Capture the cell that displays the provided text and extract its [X, Y] central coordinate. 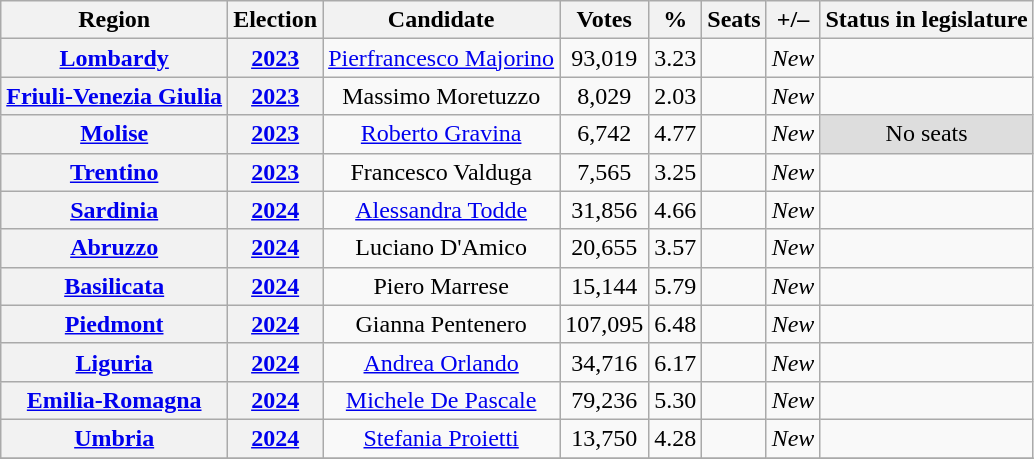
Basilicata [114, 286]
79,236 [604, 400]
3.57 [676, 248]
Candidate [442, 20]
Seats [734, 20]
Friuli-Venezia Giulia [114, 96]
107,095 [604, 324]
Molise [114, 134]
5.30 [676, 400]
Stefania Proietti [442, 438]
Lombardy [114, 58]
31,856 [604, 210]
8,029 [604, 96]
Luciano D'Amico [442, 248]
+/– [793, 20]
20,655 [604, 248]
6.48 [676, 324]
Trentino [114, 172]
Status in legislature [926, 20]
4.66 [676, 210]
Pierfrancesco Majorino [442, 58]
3.23 [676, 58]
6.17 [676, 362]
4.77 [676, 134]
Liguria [114, 362]
4.28 [676, 438]
93,019 [604, 58]
Roberto Gravina [442, 134]
34,716 [604, 362]
Piedmont [114, 324]
Massimo Moretuzzo [442, 96]
No seats [926, 134]
Emilia-Romagna [114, 400]
Umbria [114, 438]
Abruzzo [114, 248]
Andrea Orlando [442, 362]
5.79 [676, 286]
6,742 [604, 134]
Votes [604, 20]
7,565 [604, 172]
% [676, 20]
Alessandra Todde [442, 210]
2.03 [676, 96]
Michele De Pascale [442, 400]
Francesco Valduga [442, 172]
Region [114, 20]
Piero Marrese [442, 286]
15,144 [604, 286]
3.25 [676, 172]
Gianna Pentenero [442, 324]
13,750 [604, 438]
Sardinia [114, 210]
Election [276, 20]
